Capture the cell that displays the provided text and extract its [X, Y] central coordinate. 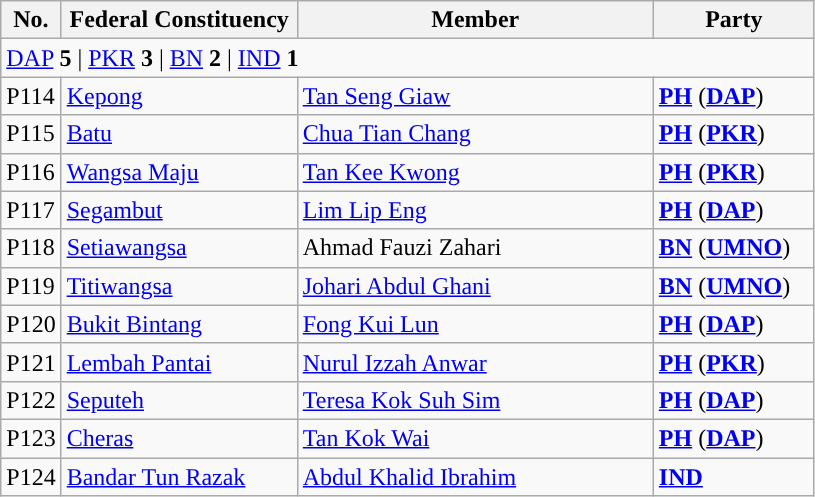
P122 [31, 400]
Cheras [179, 438]
P123 [31, 438]
No. [31, 20]
Nurul Izzah Anwar [475, 362]
P116 [31, 172]
P124 [31, 477]
Fong Kui Lun [475, 324]
Chua Tian Chang [475, 134]
DAP 5 | PKR 3 | BN 2 | IND 1 [408, 58]
P114 [31, 96]
Segambut [179, 210]
P119 [31, 286]
P121 [31, 362]
P115 [31, 134]
Abdul Khalid Ibrahim [475, 477]
Wangsa Maju [179, 172]
P120 [31, 324]
Tan Kok Wai [475, 438]
P117 [31, 210]
Seputeh [179, 400]
P118 [31, 248]
IND [734, 477]
Bandar Tun Razak [179, 477]
Lembah Pantai [179, 362]
Federal Constituency [179, 20]
Tan Seng Giaw [475, 96]
Lim Lip Eng [475, 210]
Party [734, 20]
Johari Abdul Ghani [475, 286]
Teresa Kok Suh Sim [475, 400]
Member [475, 20]
Tan Kee Kwong [475, 172]
Batu [179, 134]
Ahmad Fauzi Zahari [475, 248]
Bukit Bintang [179, 324]
Kepong [179, 96]
Titiwangsa [179, 286]
Setiawangsa [179, 248]
